Provide the (x, y) coordinate of the cell's center where the given text is located.  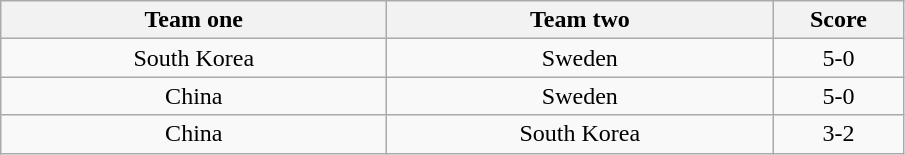
Team one (194, 20)
Team two (580, 20)
3-2 (838, 134)
Score (838, 20)
